Provide the (x, y) coordinate of the cell's center where the given text is located.  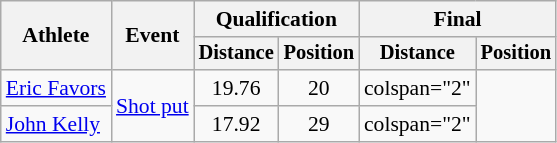
Shot put (152, 106)
Qualification (276, 19)
29 (319, 124)
20 (319, 88)
Final (458, 19)
Eric Favors (56, 88)
John Kelly (56, 124)
19.76 (236, 88)
Event (152, 36)
17.92 (236, 124)
Athlete (56, 36)
